Provide the [X, Y] coordinate of the cell's center where the given text is located.  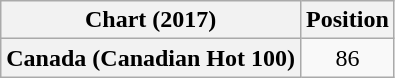
Position [348, 20]
Canada (Canadian Hot 100) [151, 58]
Chart (2017) [151, 20]
86 [348, 58]
